Pinpoint the cell where the given text exists, returning its (X, Y) midpoint coordinate. 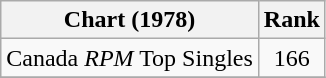
166 (292, 58)
Rank (292, 20)
Canada RPM Top Singles (130, 58)
Chart (1978) (130, 20)
